Determine the [x, y] coordinate at the center of the cell enclosing the given text.  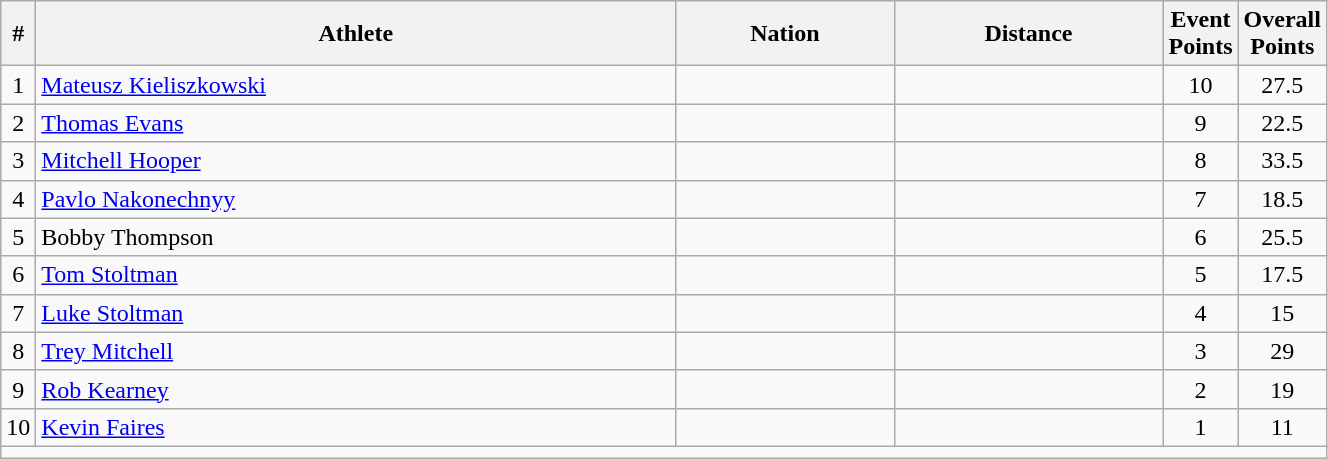
Thomas Evans [356, 123]
Kevin Faires [356, 427]
33.5 [1282, 161]
19 [1282, 389]
Rob Kearney [356, 389]
29 [1282, 351]
17.5 [1282, 275]
27.5 [1282, 85]
Trey Mitchell [356, 351]
Pavlo Nakonechnyy [356, 199]
Bobby Thompson [356, 237]
18.5 [1282, 199]
Luke Stoltman [356, 313]
25.5 [1282, 237]
Nation [785, 34]
Distance [1028, 34]
Mitchell Hooper [356, 161]
15 [1282, 313]
Tom Stoltman [356, 275]
11 [1282, 427]
Overall Points [1282, 34]
Event Points [1200, 34]
# [18, 34]
Athlete [356, 34]
Mateusz Kieliszkowski [356, 85]
22.5 [1282, 123]
